Pinpoint the cell where the given text exists, returning its (X, Y) midpoint coordinate. 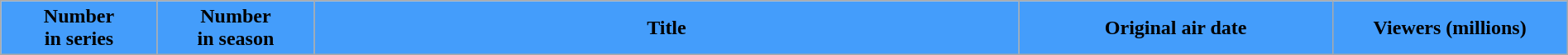
Original air date (1176, 28)
Numberin season (235, 28)
Title (667, 28)
Viewers (millions) (1450, 28)
Numberin series (79, 28)
